Locate the cell with the specified text and output its (x, y) center coordinate. 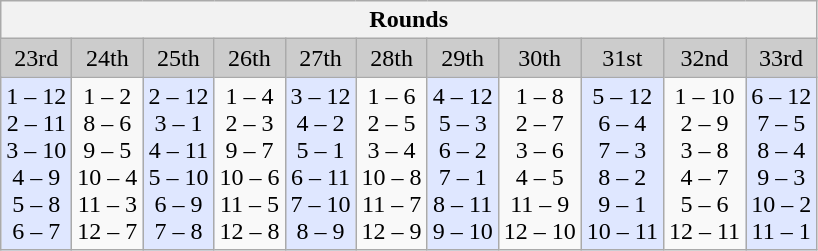
3 – 124 – 25 – 16 – 117 – 108 – 9 (320, 164)
1 – 122 – 113 – 104 – 95 – 86 – 7 (36, 164)
33rd (782, 58)
30th (540, 58)
1 – 42 – 39 – 710 – 611 – 512 – 8 (250, 164)
1 – 102 – 93 – 84 – 75 – 612 – 11 (704, 164)
31st (622, 58)
5 – 126 – 47 – 38 – 29 – 110 – 11 (622, 164)
24th (108, 58)
29th (462, 58)
1 – 62 – 53 – 410 – 811 – 712 – 9 (392, 164)
28th (392, 58)
26th (250, 58)
4 – 125 – 36 – 27 – 18 – 119 – 10 (462, 164)
6 – 127 – 58 – 49 – 310 – 211 – 1 (782, 164)
23rd (36, 58)
27th (320, 58)
2 – 123 – 14 – 115 – 106 – 97 – 8 (178, 164)
25th (178, 58)
1 – 82 – 73 – 64 – 511 – 912 – 10 (540, 164)
32nd (704, 58)
1 – 28 – 69 – 510 – 411 – 312 – 7 (108, 164)
Rounds (409, 20)
